Find where the given text appears and provide that cell's center as (X, Y) coordinate. 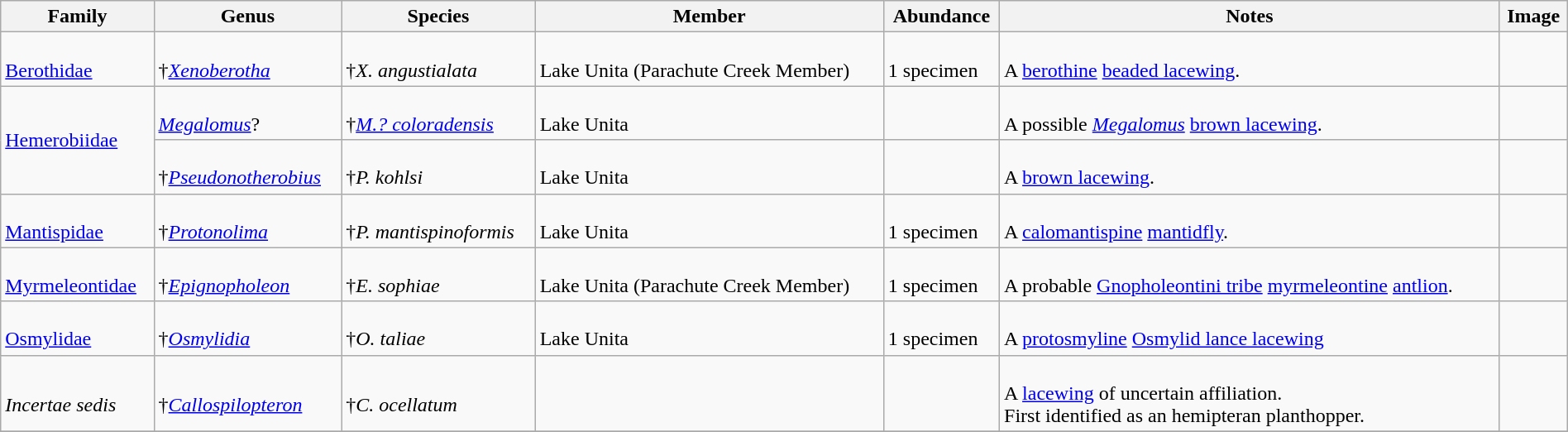
Berothidae (78, 60)
Osmylidae (78, 328)
A probable Gnopholeontini tribe myrmeleontine antlion. (1250, 275)
Family (78, 17)
†Pseudonotherobius (248, 167)
Hemerobiidae (78, 140)
Myrmeleontidae (78, 275)
Species (438, 17)
A berothine beaded lacewing. (1250, 60)
Megalomus? (248, 113)
†E. sophiae (438, 275)
Member (710, 17)
A possible Megalomus brown lacewing. (1250, 113)
Mantispidae (78, 220)
A protosmyline Osmylid lance lacewing (1250, 328)
†C. ocellatum (438, 393)
†P. mantispinoformis (438, 220)
Abundance (941, 17)
A calomantispine mantidfly. (1250, 220)
†O. taliae (438, 328)
Incertae sedis (78, 393)
Image (1533, 17)
A lacewing of uncertain affiliation.First identified as an hemipteran planthopper. (1250, 393)
†Osmylidia (248, 328)
Notes (1250, 17)
†Protonolima (248, 220)
Genus (248, 17)
†Epignopholeon (248, 275)
†X. angustialata (438, 60)
†Callospilopteron (248, 393)
A brown lacewing. (1250, 167)
†Xenoberotha (248, 60)
†M.? coloradensis (438, 113)
†P. kohlsi (438, 167)
